Output the (x, y) coordinate of the center of the cell containing the given text.  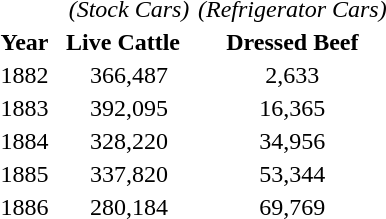
328,220 (130, 141)
366,487 (130, 75)
392,095 (130, 108)
Live Cattle (130, 42)
337,820 (130, 174)
